Pinpoint the cell where the given text exists, returning its (x, y) midpoint coordinate. 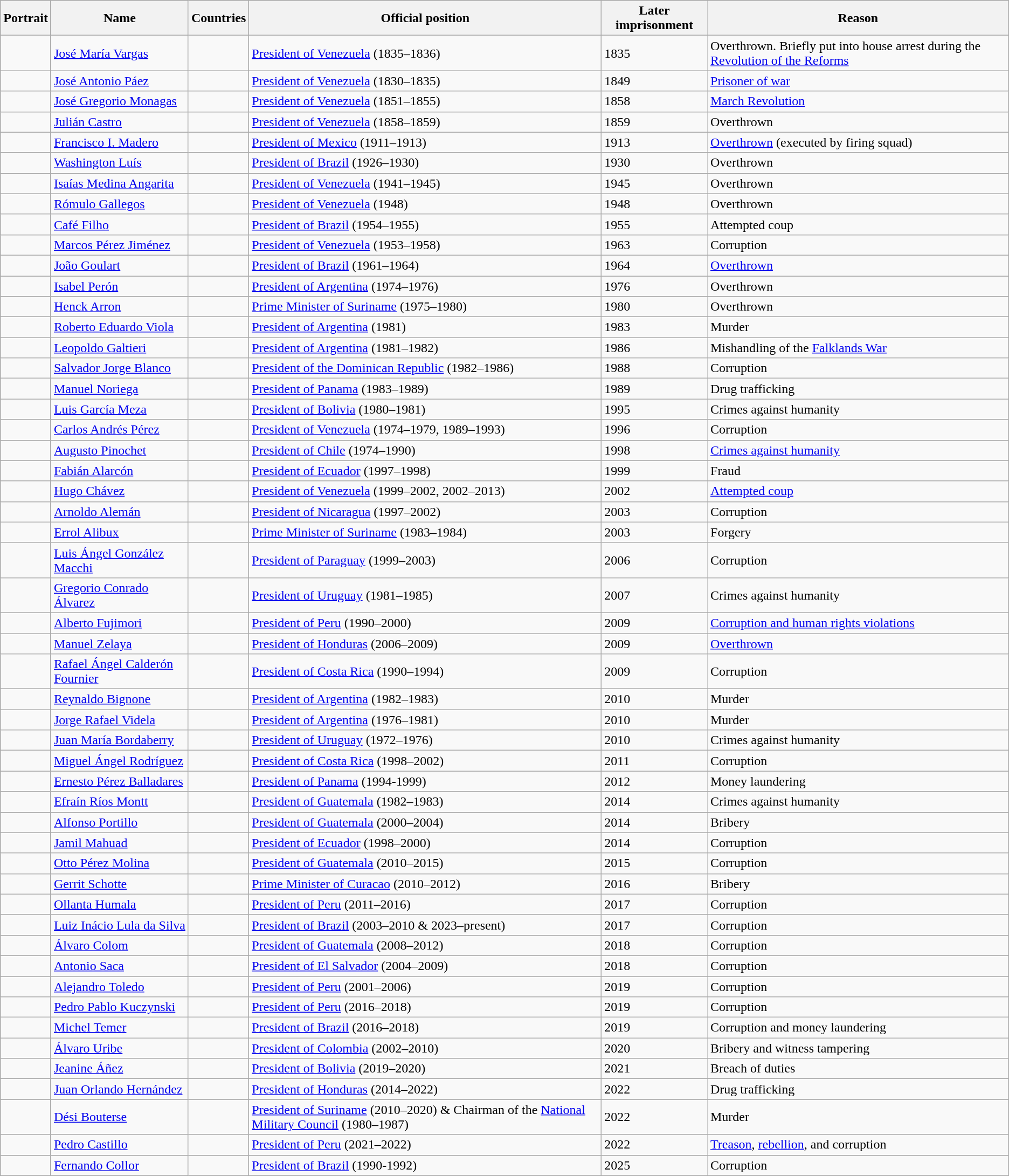
Miguel Ángel Rodríguez (120, 761)
2025 (654, 1165)
Álvaro Uribe (120, 1048)
2016 (654, 884)
Jorge Rafael Videla (120, 720)
Luis Ángel González Macchi (120, 560)
Errol Alibux (120, 532)
Pedro Castillo (120, 1145)
Fabián Alarcón (120, 471)
President of Costa Rica (1998–2002) (425, 761)
1955 (654, 224)
Forgery (858, 532)
1983 (654, 327)
Roberto Eduardo Viola (120, 327)
President of Uruguay (1972–1976) (425, 740)
President of Peru (2021–2022) (425, 1145)
Prime Minister of Suriname (1975–1980) (425, 307)
President of Peru (1990–2000) (425, 623)
President of Colombia (2002–2010) (425, 1048)
Isaías Medina Angarita (120, 183)
1913 (654, 142)
President of Ecuador (1997–1998) (425, 471)
1995 (654, 409)
1835 (654, 53)
Juan María Bordaberry (120, 740)
Prisoner of war (858, 81)
Ernesto Pérez Balladares (120, 781)
1859 (654, 122)
President of Brazil (2003–2010 & 2023–present) (425, 925)
Leopoldo Galtieri (120, 348)
President of Brazil (1961–1964) (425, 265)
President of Brazil (1926–1930) (425, 163)
1945 (654, 183)
Michel Temer (120, 1028)
Prime Minister of Curacao (2010–2012) (425, 884)
1930 (654, 163)
President of Argentina (1981) (425, 327)
1989 (654, 389)
President of Venezuela (1941–1945) (425, 183)
President of Venezuela (1858–1859) (425, 122)
Luis García Meza (120, 409)
Jamil Mahuad (120, 843)
President of Brazil (1954–1955) (425, 224)
President of Mexico (1911–1913) (425, 142)
Jeanine Áñez (120, 1069)
President of Venezuela (1830–1835) (425, 81)
1996 (654, 430)
Alfonso Portillo (120, 822)
1980 (654, 307)
José Gregorio Monagas (120, 101)
Name (120, 18)
Reason (858, 18)
President of Panama (1983–1989) (425, 389)
Prime Minister of Suriname (1983–1984) (425, 532)
President of Paraguay (1999–2003) (425, 560)
President of Uruguay (1981–1985) (425, 595)
Julián Castro (120, 122)
Salvador Jorge Blanco (120, 368)
President of Bolivia (1980–1981) (425, 409)
Francisco I. Madero (120, 142)
President of Costa Rica (1990–1994) (425, 672)
President of Peru (2011–2016) (425, 904)
President of Suriname (2010–2020) & Chairman of the National Military Council (1980–1987) (425, 1117)
Overthrown. Briefly put into house arrest during the Revolution of the Reforms (858, 53)
2007 (654, 595)
1964 (654, 265)
Augusto Pinochet (120, 450)
Pedro Pablo Kuczynski (120, 1007)
1858 (654, 101)
Portrait (26, 18)
Manuel Zelaya (120, 643)
1988 (654, 368)
President of Peru (2001–2006) (425, 986)
Countries (218, 18)
President of Venezuela (1974–1979, 1989–1993) (425, 430)
Corruption and human rights violations (858, 623)
Fraud (858, 471)
President of Honduras (2006–2009) (425, 643)
Arnoldo Alemán (120, 512)
1976 (654, 286)
Otto Pérez Molina (120, 863)
2002 (654, 491)
President of Brazil (2016–2018) (425, 1028)
President of Argentina (1982–1983) (425, 699)
President of Brazil (1990-1992) (425, 1165)
President of El Salvador (2004–2009) (425, 966)
Luiz Inácio Lula da Silva (120, 925)
Reynaldo Bignone (120, 699)
Fernando Collor (120, 1165)
2011 (654, 761)
President of Venezuela (1851–1855) (425, 101)
Mishandling of the Falklands War (858, 348)
President of Peru (2016–2018) (425, 1007)
1849 (654, 81)
Isabel Perón (120, 286)
Efraín Ríos Montt (120, 802)
President of Venezuela (1953–1958) (425, 245)
1963 (654, 245)
1998 (654, 450)
Dési Bouterse (120, 1117)
Treason, rebellion, and corruption (858, 1145)
Official position (425, 18)
Rafael Ángel Calderón Fournier (120, 672)
President of Ecuador (1998–2000) (425, 843)
1999 (654, 471)
President of Honduras (2014–2022) (425, 1089)
President of Bolivia (2019–2020) (425, 1069)
Juan Orlando Hernández (120, 1089)
1948 (654, 204)
Ollanta Humala (120, 904)
José Antonio Páez (120, 81)
President of Guatemala (2008–2012) (425, 945)
Alberto Fujimori (120, 623)
Álvaro Colom (120, 945)
President of Chile (1974–1990) (425, 450)
President of Venezuela (1999–2002, 2002–2013) (425, 491)
Henck Arron (120, 307)
President of Guatemala (2000–2004) (425, 822)
Alejandro Toledo (120, 986)
Corruption and money laundering (858, 1028)
Marcos Pérez Jiménez (120, 245)
President of Argentina (1976–1981) (425, 720)
2020 (654, 1048)
Antonio Saca (120, 966)
President of Guatemala (2010–2015) (425, 863)
President of Guatemala (1982–1983) (425, 802)
Washington Luís (120, 163)
President of the Dominican Republic (1982–1986) (425, 368)
2015 (654, 863)
2006 (654, 560)
Hugo Chávez (120, 491)
President of Argentina (1974–1976) (425, 286)
Rómulo Gallegos (120, 204)
2012 (654, 781)
José María Vargas (120, 53)
President of Panama (1994-1999) (425, 781)
Gerrit Schotte (120, 884)
Overthrown (executed by firing squad) (858, 142)
Breach of duties (858, 1069)
Later imprisonment (654, 18)
Bribery and witness tampering (858, 1048)
Café Filho (120, 224)
Money laundering (858, 781)
President of Venezuela (1948) (425, 204)
President of Venezuela (1835–1836) (425, 53)
Gregorio Conrado Álvarez (120, 595)
João Goulart (120, 265)
Carlos Andrés Pérez (120, 430)
1986 (654, 348)
President of Nicaragua (1997–2002) (425, 512)
March Revolution (858, 101)
Manuel Noriega (120, 389)
President of Argentina (1981–1982) (425, 348)
2021 (654, 1069)
